Identify which cell holds the provided text, then report its [X, Y] central coordinate. 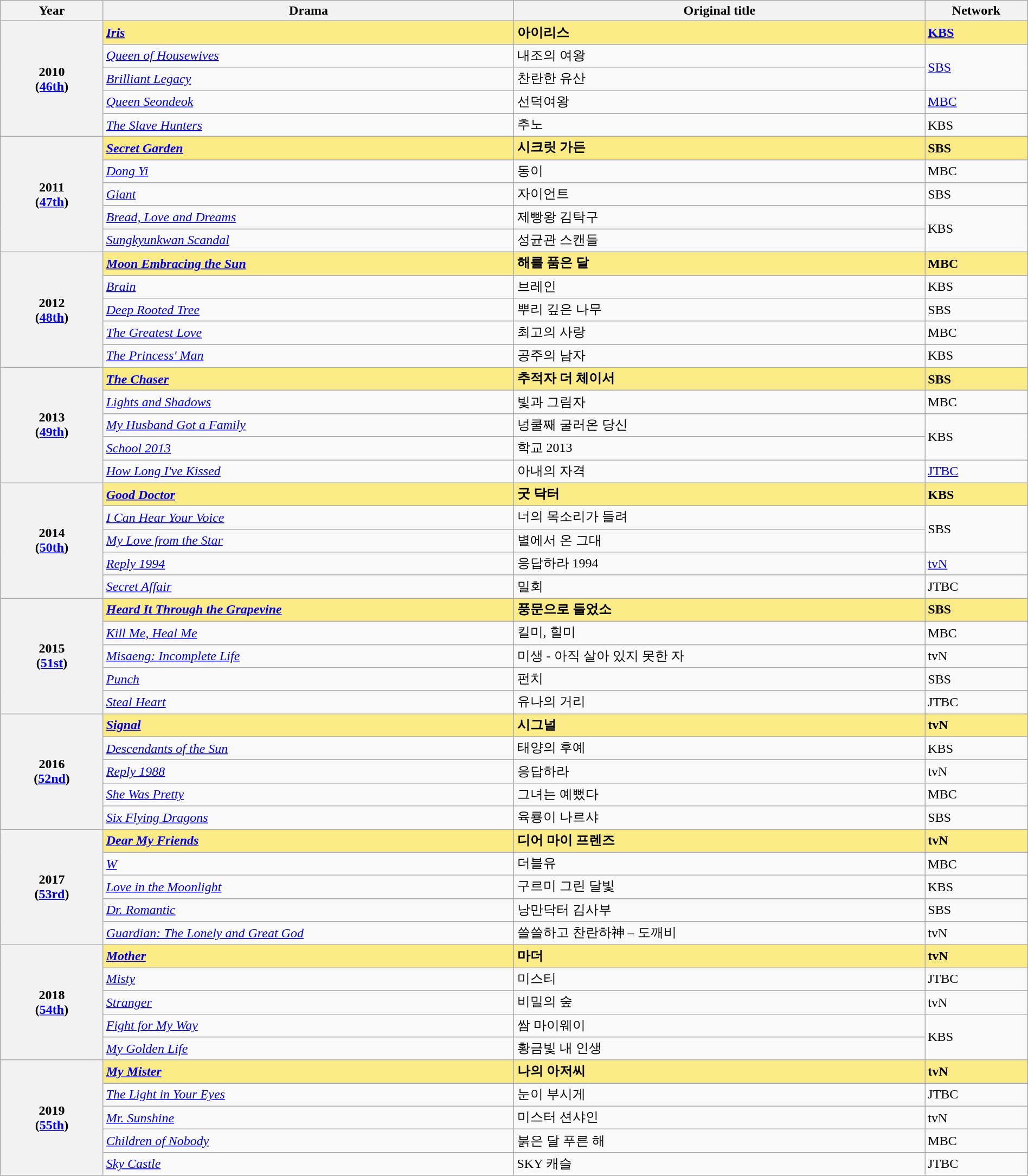
공주의 남자 [719, 356]
디어 마이 프렌즈 [719, 841]
W [309, 864]
더블유 [719, 864]
Moon Embracing the Sun [309, 264]
2015(51st) [52, 656]
Iris [309, 33]
Mr. Sunshine [309, 1117]
My Golden Life [309, 1049]
시그널 [719, 726]
Secret Affair [309, 587]
미생 - 아직 살아 있지 못한 자 [719, 656]
The Princess' Man [309, 356]
Fight for My Way [309, 1025]
낭만닥터 김사부 [719, 910]
Misty [309, 980]
태양의 후예 [719, 749]
별에서 온 그대 [719, 540]
응답하라 [719, 771]
Brain [309, 286]
미스터 션샤인 [719, 1117]
2014(50th) [52, 540]
Kill Me, Heal Me [309, 632]
넝쿨째 굴러온 당신 [719, 425]
Lights and Shadows [309, 402]
Network [976, 11]
육룡이 나르샤 [719, 818]
추노 [719, 125]
Dr. Romantic [309, 910]
Sungkyunkwan Scandal [309, 241]
Six Flying Dragons [309, 818]
쌈 마이웨이 [719, 1025]
응답하라 1994 [719, 564]
Guardian: The Lonely and Great God [309, 933]
Signal [309, 726]
눈이 부시게 [719, 1095]
SKY 캐슬 [719, 1164]
My Mister [309, 1072]
Bread, Love and Dreams [309, 217]
Children of Nobody [309, 1141]
2017(53rd) [52, 886]
아이리스 [719, 33]
Dear My Friends [309, 841]
그녀는 예뻤다 [719, 794]
풍문으로 들었소 [719, 610]
She Was Pretty [309, 794]
펀치 [719, 679]
붉은 달 푸른 해 [719, 1141]
Good Doctor [309, 495]
밀회 [719, 587]
Reply 1994 [309, 564]
Love in the Moonlight [309, 887]
아내의 자격 [719, 472]
빛과 그림자 [719, 402]
해를 품은 달 [719, 264]
쓸쓸하고 찬란하神 – 도깨비 [719, 933]
나의 아저씨 [719, 1072]
Giant [309, 194]
The Chaser [309, 379]
추적자 더 체이서 [719, 379]
Reply 1988 [309, 771]
킬미, 힐미 [719, 632]
Secret Garden [309, 149]
제빵왕 김탁구 [719, 217]
Stranger [309, 1002]
2019(55th) [52, 1117]
School 2013 [309, 448]
The Greatest Love [309, 333]
너의 목소리가 들려 [719, 517]
2016(52nd) [52, 771]
자이언트 [719, 194]
동이 [719, 171]
구르미 그린 달빛 [719, 887]
비밀의 숲 [719, 1002]
Misaeng: Incomplete Life [309, 656]
2013(49th) [52, 425]
Mother [309, 956]
최고의 사랑 [719, 333]
2012(48th) [52, 309]
Punch [309, 679]
Deep Rooted Tree [309, 310]
Queen of Housewives [309, 55]
Steal Heart [309, 702]
2018(54th) [52, 1002]
Dong Yi [309, 171]
Queen Seondeok [309, 102]
찬란한 유산 [719, 79]
My Love from the Star [309, 540]
선덕여왕 [719, 102]
The Light in Your Eyes [309, 1095]
시크릿 가든 [719, 149]
유나의 거리 [719, 702]
Year [52, 11]
How Long I've Kissed [309, 472]
Brilliant Legacy [309, 79]
Descendants of the Sun [309, 749]
2010(46th) [52, 79]
마더 [719, 956]
황금빛 내 인생 [719, 1049]
Sky Castle [309, 1164]
학교 2013 [719, 448]
The Slave Hunters [309, 125]
내조의 여왕 [719, 55]
My Husband Got a Family [309, 425]
2011(47th) [52, 194]
미스티 [719, 980]
성균관 스캔들 [719, 241]
브레인 [719, 286]
Original title [719, 11]
Drama [309, 11]
Heard It Through the Grapevine [309, 610]
뿌리 깊은 나무 [719, 310]
굿 닥터 [719, 495]
I Can Hear Your Voice [309, 517]
